Extract the [X, Y] coordinate from the center of the cell holding the provided text.  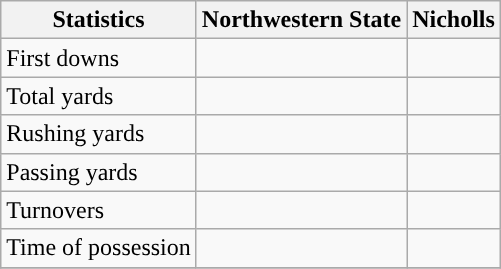
Statistics [99, 20]
First downs [99, 58]
Nicholls [454, 20]
Total yards [99, 96]
Rushing yards [99, 134]
Passing yards [99, 172]
Turnovers [99, 210]
Time of possession [99, 248]
Northwestern State [301, 20]
